Determine the (x, y) coordinate at the center of the cell enclosing the given text.  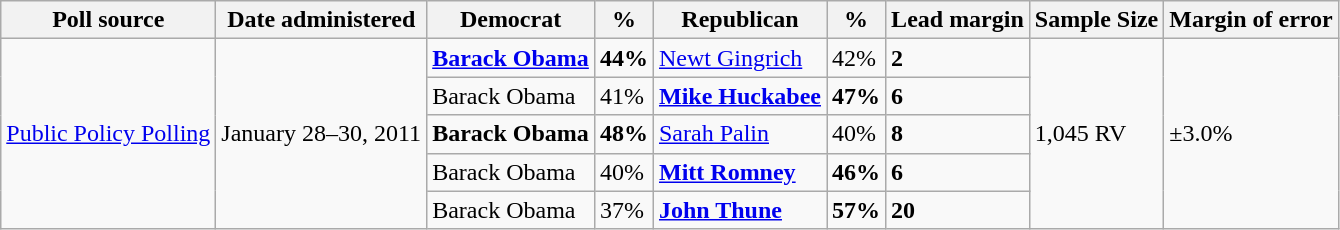
January 28–30, 2011 (322, 134)
42% (856, 58)
Mike Huckabee (740, 96)
Newt Gingrich (740, 58)
±3.0% (1252, 134)
8 (958, 134)
Poll source (108, 20)
Republican (740, 20)
2 (958, 58)
Public Policy Polling (108, 134)
Sample Size (1096, 20)
37% (624, 210)
20 (958, 210)
41% (624, 96)
Margin of error (1252, 20)
57% (856, 210)
Date administered (322, 20)
44% (624, 58)
47% (856, 96)
Lead margin (958, 20)
Mitt Romney (740, 172)
Sarah Palin (740, 134)
1,045 RV (1096, 134)
Democrat (511, 20)
46% (856, 172)
48% (624, 134)
John Thune (740, 210)
